Return the [X, Y] coordinate for the center point of the cell that contains the specified text.  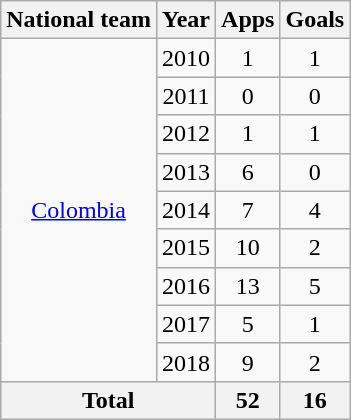
2011 [186, 96]
10 [248, 248]
Apps [248, 20]
4 [315, 210]
Goals [315, 20]
Total [108, 400]
13 [248, 286]
2017 [186, 324]
National team [79, 20]
2016 [186, 286]
Colombia [79, 210]
2018 [186, 362]
2012 [186, 134]
2010 [186, 58]
2015 [186, 248]
9 [248, 362]
Year [186, 20]
52 [248, 400]
7 [248, 210]
2013 [186, 172]
16 [315, 400]
2014 [186, 210]
6 [248, 172]
